Scan for the cell matching the given text and deliver its (x, y) coordinate at center. 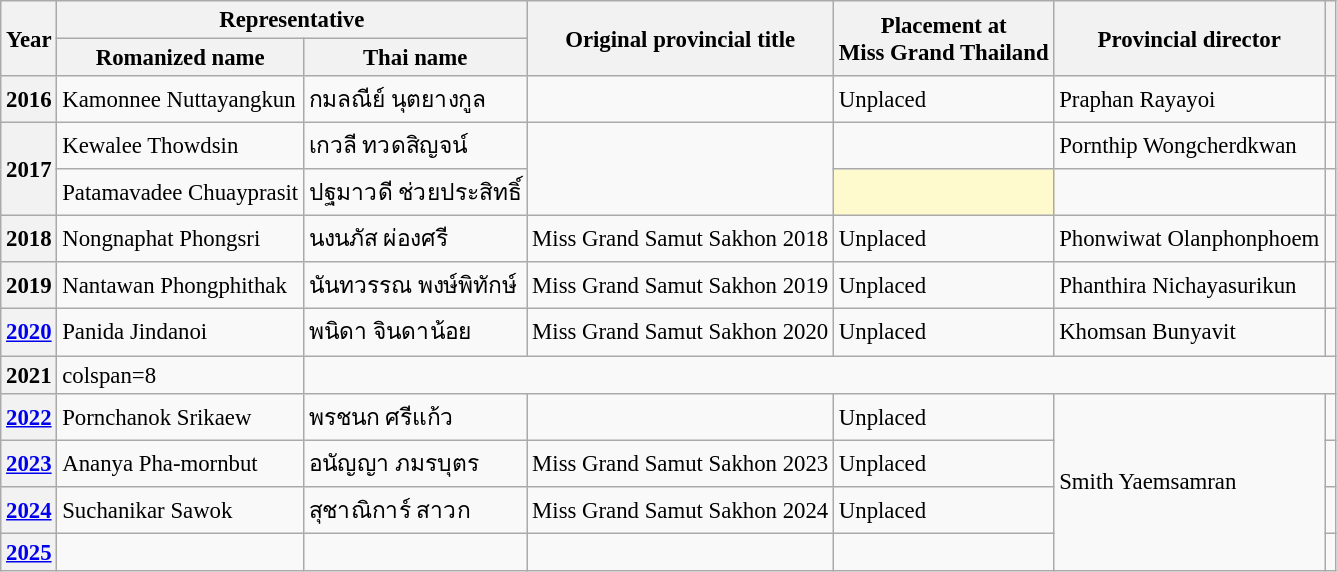
พนิดา จินดาน้อย (414, 332)
Ananya Pha-mornbut (180, 464)
2021 (29, 375)
นงนภัส ผ่องศรี (414, 240)
Patamavadee Chuayprasit (180, 192)
Miss Grand Samut Sakhon 2019 (680, 286)
กมลณีย์ นุตยางกูล (414, 100)
พรชนก ศรีแก้ว (414, 416)
อนัญญา ภมรบุตร (414, 464)
2018 (29, 240)
Suchanikar Sawok (180, 510)
Phonwiwat Olanphonphoem (1190, 240)
2019 (29, 286)
Nantawan Phongphithak (180, 286)
Panida Jindanoi (180, 332)
Provincial director (1190, 38)
Kamonnee Nuttayangkun (180, 100)
Placement atMiss Grand Thailand (944, 38)
สุชาณิการ์ สาวก (414, 510)
ปฐมาวดี ช่วยประสิทธิ์ (414, 192)
Miss Grand Samut Sakhon 2020 (680, 332)
Year (29, 38)
Romanized name (180, 58)
Miss Grand Samut Sakhon 2018 (680, 240)
2024 (29, 510)
นันทวรรณ พงษ์พิทักษ์ (414, 286)
Pornthip Wongcherdkwan (1190, 146)
Smith Yaemsamran (1190, 482)
Miss Grand Samut Sakhon 2023 (680, 464)
Kewalee Thowdsin (180, 146)
Phanthira Nichayasurikun (1190, 286)
Thai name (414, 58)
2022 (29, 416)
2016 (29, 100)
2020 (29, 332)
Original provincial title (680, 38)
เกวลี ทวดสิญจน์ (414, 146)
2025 (29, 552)
Nongnaphat Phongsri (180, 240)
Pornchanok Srikaew (180, 416)
2023 (29, 464)
2017 (29, 170)
Praphan Rayayoi (1190, 100)
colspan=8 (180, 375)
Khomsan Bunyavit (1190, 332)
Representative (292, 20)
Miss Grand Samut Sakhon 2024 (680, 510)
